Return [x, y] of the center of cell containing provided text 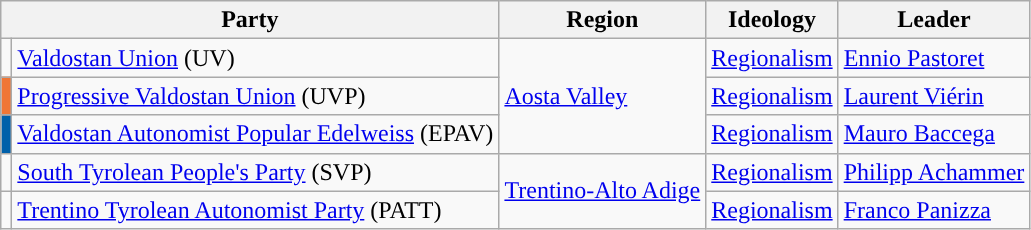
Franco Panizza [934, 210]
Ennio Pastoret [934, 58]
Ideology [772, 20]
Aosta Valley [602, 96]
Mauro Baccega [934, 134]
Laurent Viérin [934, 96]
Trentino-Alto Adige [602, 191]
Leader [934, 20]
Trentino Tyrolean Autonomist Party (PATT) [256, 210]
South Tyrolean People's Party (SVP) [256, 172]
Region [602, 20]
Philipp Achammer [934, 172]
Progressive Valdostan Union (UVP) [256, 96]
Valdostan Autonomist Popular Edelweiss (EPAV) [256, 134]
Valdostan Union (UV) [256, 58]
Party [250, 20]
